From the cell containing the given text, extract its center point as [X, Y] coordinate. 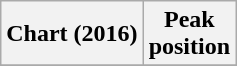
Chart (2016) [72, 34]
Peak position [189, 34]
